From the cell containing the given text, extract its center point as [x, y] coordinate. 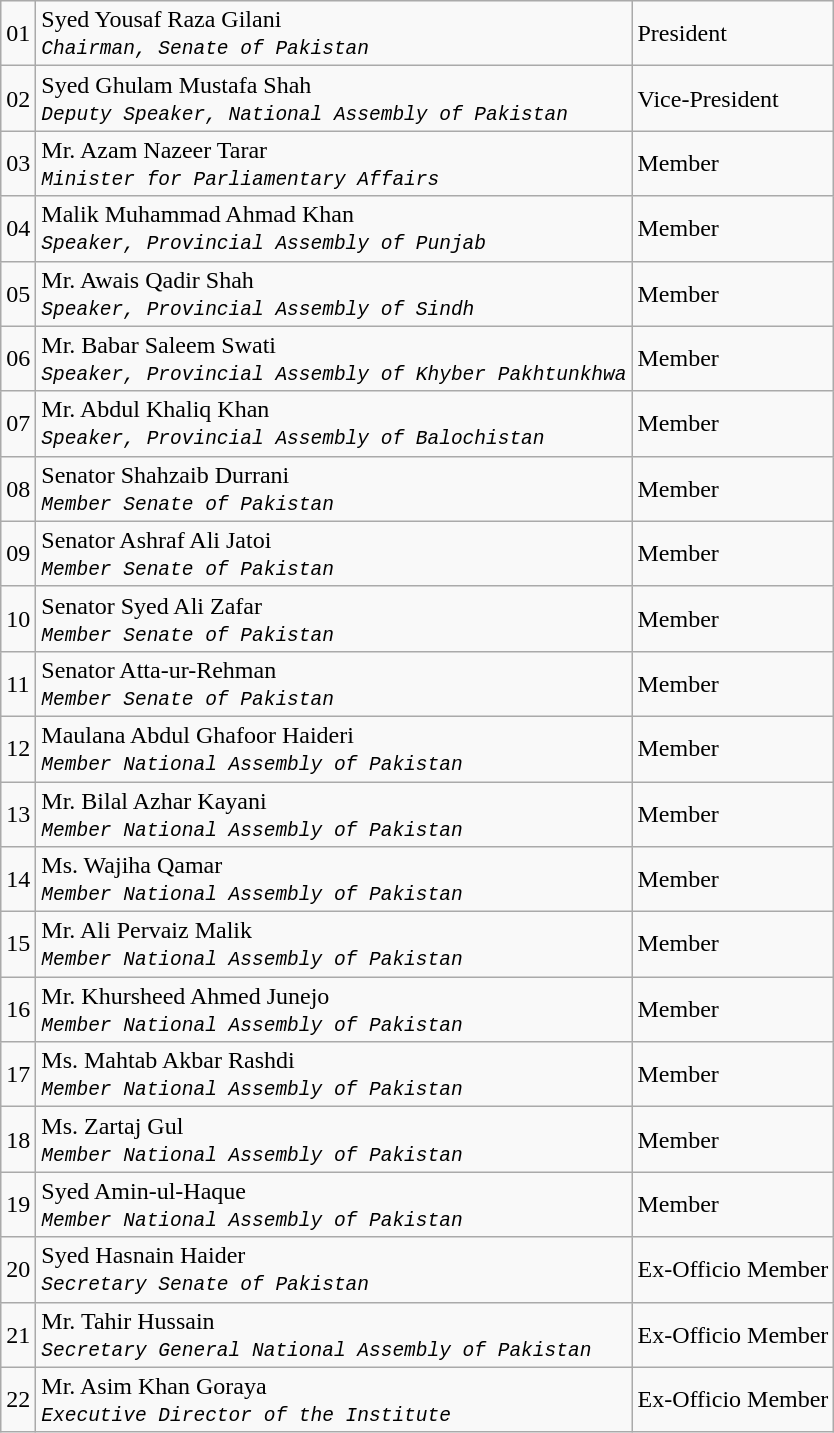
22 [18, 1400]
03 [18, 164]
Syed Ghulam Mustafa ShahDeputy Speaker, National Assembly of Pakistan [334, 98]
Ms. Mahtab Akbar RashdiMember National Assembly of Pakistan [334, 1074]
Senator Ashraf Ali JatoiMember Senate of Pakistan [334, 554]
21 [18, 1334]
Mr. Abdul Khaliq KhanSpeaker, Provincial Assembly of Balochistan [334, 424]
06 [18, 358]
02 [18, 98]
08 [18, 488]
Senator Atta-ur-RehmanMember Senate of Pakistan [334, 684]
Ms. Wajiha QamarMember National Assembly of Pakistan [334, 880]
17 [18, 1074]
11 [18, 684]
Senator Shahzaib DurraniMember Senate of Pakistan [334, 488]
Senator Syed Ali ZafarMember Senate of Pakistan [334, 618]
Mr. Tahir HussainSecretary General National Assembly of Pakistan [334, 1334]
07 [18, 424]
Mr. Azam Nazeer TararMinister for Parliamentary Affairs [334, 164]
Mr. Ali Pervaiz MalikMember National Assembly of Pakistan [334, 944]
01 [18, 34]
Malik Muhammad Ahmad KhanSpeaker, Provincial Assembly of Punjab [334, 228]
14 [18, 880]
09 [18, 554]
12 [18, 748]
Ms. Zartaj GulMember National Assembly of Pakistan [334, 1140]
Mr. Awais Qadir ShahSpeaker, Provincial Assembly of Sindh [334, 294]
Mr. Bilal Azhar KayaniMember National Assembly of Pakistan [334, 814]
15 [18, 944]
Vice-President [733, 98]
Syed Hasnain HaiderSecretary Senate of Pakistan [334, 1270]
13 [18, 814]
05 [18, 294]
19 [18, 1204]
Syed Amin-ul-HaqueMember National Assembly of Pakistan [334, 1204]
16 [18, 1010]
Mr. Khursheed Ahmed JunejoMember National Assembly of Pakistan [334, 1010]
Mr. Asim Khan GorayaExecutive Director of the Institute [334, 1400]
04 [18, 228]
Maulana Abdul Ghafoor HaideriMember National Assembly of Pakistan [334, 748]
20 [18, 1270]
18 [18, 1140]
Mr. Babar Saleem SwatiSpeaker, Provincial Assembly of Khyber Pakhtunkhwa [334, 358]
10 [18, 618]
President [733, 34]
Syed Yousaf Raza GilaniChairman, Senate of Pakistan [334, 34]
